Search for the cell housing the specified text and yield its (x, y) center coordinate. 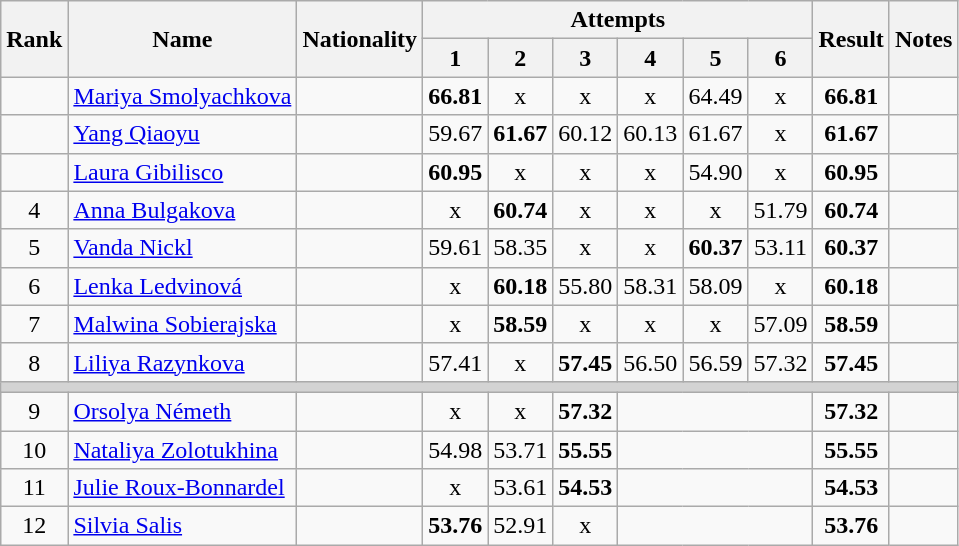
64.49 (716, 96)
58.35 (520, 248)
56.50 (650, 362)
2 (520, 58)
Yang Qiaoyu (182, 134)
Orsolya Németh (182, 411)
Anna Bulgakova (182, 210)
53.11 (780, 248)
12 (34, 526)
Name (182, 39)
60.13 (650, 134)
Laura Gibilisco (182, 172)
53.61 (520, 488)
11 (34, 488)
7 (34, 324)
59.67 (456, 134)
Attempts (618, 20)
54.90 (716, 172)
60.12 (586, 134)
52.91 (520, 526)
Malwina Sobierajska (182, 324)
3 (586, 58)
Nataliya Zolotukhina (182, 449)
9 (34, 411)
53.71 (520, 449)
57.41 (456, 362)
58.09 (716, 286)
1 (456, 58)
58.31 (650, 286)
57.09 (780, 324)
Julie Roux-Bonnardel (182, 488)
Result (851, 39)
Vanda Nickl (182, 248)
51.79 (780, 210)
10 (34, 449)
56.59 (716, 362)
Lenka Ledvinová (182, 286)
8 (34, 362)
Liliya Razynkova (182, 362)
Mariya Smolyachkova (182, 96)
59.61 (456, 248)
Rank (34, 39)
Notes (923, 39)
54.98 (456, 449)
Silvia Salis (182, 526)
Nationality (360, 39)
55.80 (586, 286)
